Return the [X, Y] coordinate for the center point of the cell that contains the specified text.  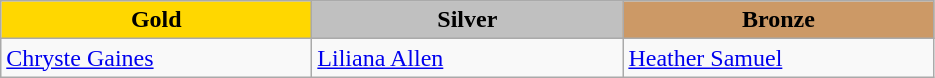
Heather Samuel [778, 58]
Chryste Gaines [156, 58]
Silver [468, 20]
Liliana Allen [468, 58]
Bronze [778, 20]
Gold [156, 20]
